Capture the cell that displays the provided text and extract its [x, y] central coordinate. 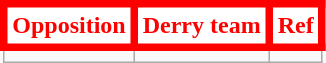
Opposition [69, 26]
Ref [296, 26]
Derry team [202, 26]
